Return the (X, Y) coordinate for the center point of the cell that contains the specified text.  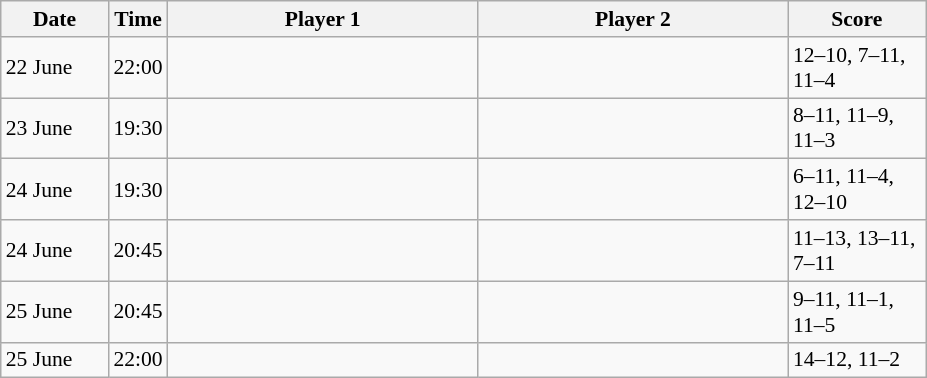
6–11, 11–4, 12–10 (857, 190)
Player 1 (323, 19)
23 June (55, 128)
Time (138, 19)
22 June (55, 68)
11–13, 13–11, 7–11 (857, 250)
Score (857, 19)
14–12, 11–2 (857, 360)
9–11, 11–1, 11–5 (857, 312)
Date (55, 19)
8–11, 11–9, 11–3 (857, 128)
Player 2 (633, 19)
12–10, 7–11, 11–4 (857, 68)
